Determine the (x, y) coordinate at the center of the cell enclosing the given text.  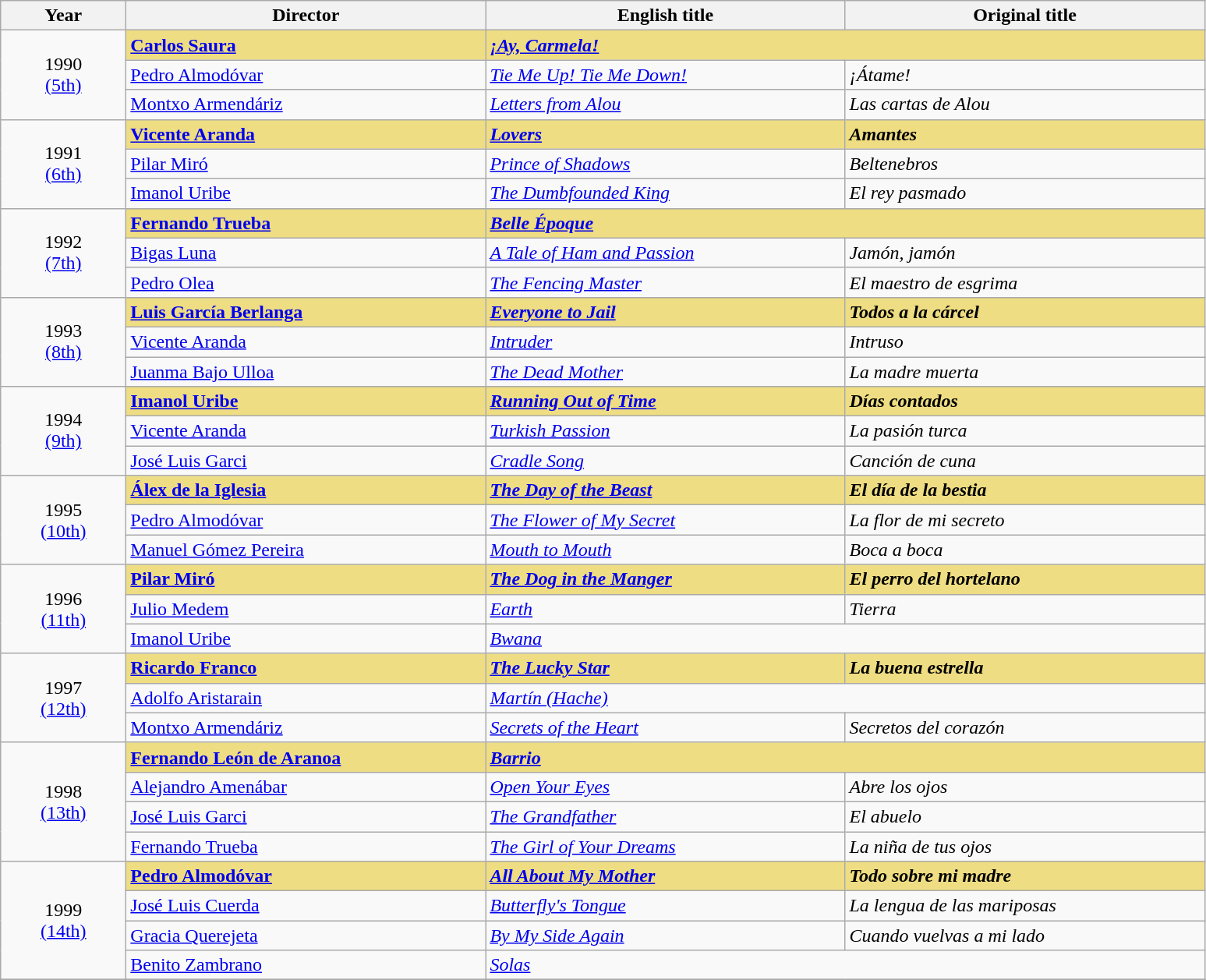
Intruder (666, 341)
Adolfo Aristarain (306, 698)
Todo sobre mi madre (1024, 876)
Belle Époque (845, 223)
Beltenebros (1024, 164)
La niña de tus ojos (1024, 846)
The Fencing Master (666, 282)
Días contados (1024, 402)
Cuando vuelvas a mi lado (1024, 936)
By My Side Again (666, 936)
1996(11th) (64, 609)
Letters from Alou (666, 104)
Solas (845, 965)
Year (64, 16)
Las cartas de Alou (1024, 104)
Boca a boca (1024, 550)
Secrets of the Heart (666, 727)
Bigas Luna (306, 253)
Jamón, jamón (1024, 253)
The Lucky Star (666, 668)
The Dumbfounded King (666, 193)
La madre muerta (1024, 372)
1994(9th) (64, 431)
The Dead Mother (666, 372)
1999(14th) (64, 921)
Earth (666, 609)
Benito Zambrano (306, 965)
El abuelo (1024, 816)
The Day of the Beast (666, 490)
Amantes (1024, 134)
All About My Mother (666, 876)
Open Your Eyes (666, 787)
1997(12th) (64, 698)
Butterfly's Tongue (666, 906)
Tie Me Up! Tie Me Down! (666, 75)
A Tale of Ham and Passion (666, 253)
La flor de mi secreto (1024, 520)
El rey pasmado (1024, 193)
Mouth to Mouth (666, 550)
English title (666, 16)
Intruso (1024, 341)
Luis García Berlanga (306, 312)
Todos a la cárcel (1024, 312)
El perro del hortelano (1024, 579)
Everyone to Jail (666, 312)
¡Átame! (1024, 75)
The Flower of My Secret (666, 520)
Bwana (845, 639)
1992(7th) (64, 253)
El maestro de esgrima (1024, 282)
Carlos Saura (306, 45)
1993(8th) (64, 341)
Pedro Olea (306, 282)
Alejandro Amenábar (306, 787)
José Luis Cuerda (306, 906)
Fernando León de Aranoa (306, 757)
1991(6th) (64, 164)
Original title (1024, 16)
Turkish Passion (666, 431)
El día de la bestia (1024, 490)
Lovers (666, 134)
Canción de cuna (1024, 461)
Director (306, 16)
Julio Medem (306, 609)
The Girl of Your Dreams (666, 846)
1990(5th) (64, 75)
Martín (Hache) (845, 698)
Gracia Querejeta (306, 936)
¡Ay, Carmela! (845, 45)
La lengua de las mariposas (1024, 906)
Ricardo Franco (306, 668)
Secretos del corazón (1024, 727)
Juanma Bajo Ulloa (306, 372)
Tierra (1024, 609)
The Dog in the Manger (666, 579)
1998(13th) (64, 801)
Prince of Shadows (666, 164)
1995(10th) (64, 520)
Cradle Song (666, 461)
Running Out of Time (666, 402)
La pasión turca (1024, 431)
The Grandfather (666, 816)
Manuel Gómez Pereira (306, 550)
Abre los ojos (1024, 787)
Barrio (845, 757)
La buena estrella (1024, 668)
Álex de la Iglesia (306, 490)
